Find where the given text appears and provide that cell's center as (x, y) coordinate. 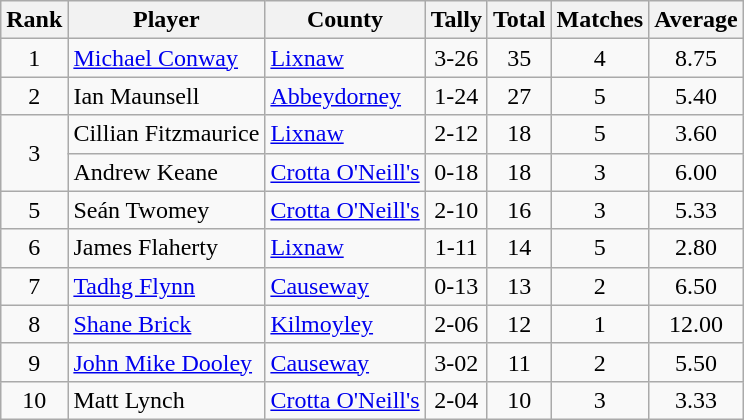
8.75 (696, 58)
Andrew Keane (166, 172)
3.33 (696, 400)
0-13 (456, 286)
9 (34, 362)
Abbeydorney (345, 96)
1-11 (456, 248)
6.00 (696, 172)
5.40 (696, 96)
11 (519, 362)
Total (519, 20)
6 (34, 248)
Cillian Fitzmaurice (166, 134)
Matt Lynch (166, 400)
6.50 (696, 286)
1-24 (456, 96)
35 (519, 58)
8 (34, 324)
Tadhg Flynn (166, 286)
Seán Twomey (166, 210)
2.80 (696, 248)
3-02 (456, 362)
13 (519, 286)
12 (519, 324)
12.00 (696, 324)
14 (519, 248)
Michael Conway (166, 58)
7 (34, 286)
4 (600, 58)
2-06 (456, 324)
Ian Maunsell (166, 96)
Rank (34, 20)
John Mike Dooley (166, 362)
James Flaherty (166, 248)
2-10 (456, 210)
Shane Brick (166, 324)
Average (696, 20)
5.33 (696, 210)
County (345, 20)
3.60 (696, 134)
Kilmoyley (345, 324)
3-26 (456, 58)
16 (519, 210)
2-04 (456, 400)
0-18 (456, 172)
27 (519, 96)
Player (166, 20)
5.50 (696, 362)
Matches (600, 20)
Tally (456, 20)
2-12 (456, 134)
